Output the (X, Y) coordinate of the center of the cell containing the given text.  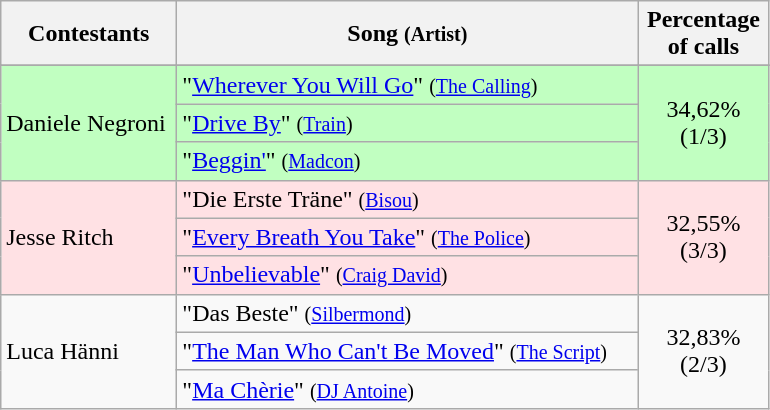
"Die Erste Träne" (Bisou) (408, 199)
"Wherever You Will Go" (The Calling) (408, 85)
"Beggin'" (Madcon) (408, 161)
"Every Breath You Take" (The Police) (408, 237)
"Drive By" (Train) (408, 123)
"Unbelievable" (Craig David) (408, 275)
Luca Hänni (89, 351)
Contestants (89, 34)
32,55% (3/3) (704, 237)
"The Man Who Can't Be Moved" (The Script) (408, 351)
Percentage of calls (704, 34)
34,62% (1/3) (704, 123)
"Ma Chèrie" (DJ Antoine) (408, 389)
Daniele Negroni (89, 123)
"Das Beste" (Silbermond) (408, 313)
Song (Artist) (408, 34)
Jesse Ritch (89, 237)
32,83% (2/3) (704, 351)
